Capture the cell that displays the provided text and extract its [X, Y] central coordinate. 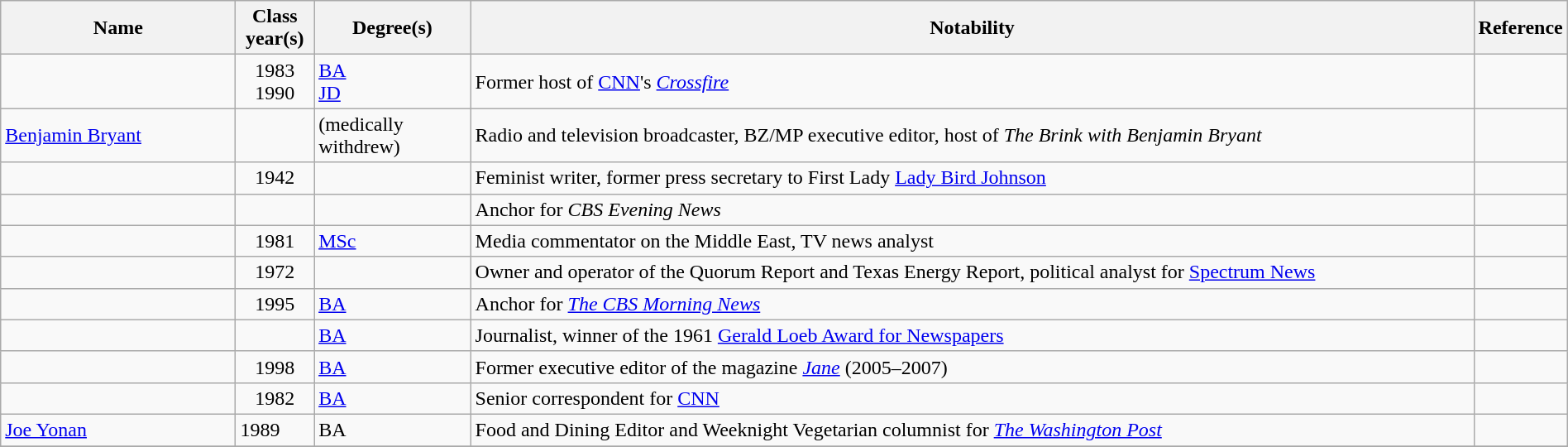
BAJD [392, 81]
Owner and operator of the Quorum Report and Texas Energy Report, political analyst for Spectrum News [973, 272]
Benjamin Bryant [118, 136]
1981 [275, 241]
Feminist writer, former press secretary to First Lady Lady Bird Johnson [973, 178]
Reference [1520, 28]
Radio and television broadcaster, BZ/MP executive editor, host of The Brink with Benjamin Bryant [973, 136]
Notability [973, 28]
MSc [392, 241]
1989 [275, 430]
Former executive editor of the magazine Jane (2005–2007) [973, 367]
1942 [275, 178]
1995 [275, 304]
(medically withdrew) [392, 136]
Class year(s) [275, 28]
Senior correspondent for CNN [973, 398]
19831990 [275, 81]
1972 [275, 272]
Joe Yonan [118, 430]
Anchor for The CBS Morning News [973, 304]
Name [118, 28]
Media commentator on the Middle East, TV news analyst [973, 241]
Journalist, winner of the 1961 Gerald Loeb Award for Newspapers [973, 335]
Degree(s) [392, 28]
1998 [275, 367]
Former host of CNN's Crossfire [973, 81]
Anchor for CBS Evening News [973, 209]
1982 [275, 398]
Food and Dining Editor and Weeknight Vegetarian columnist for The Washington Post [973, 430]
